For the text-containing cell, return its midpoint in [X, Y] coordinate format. 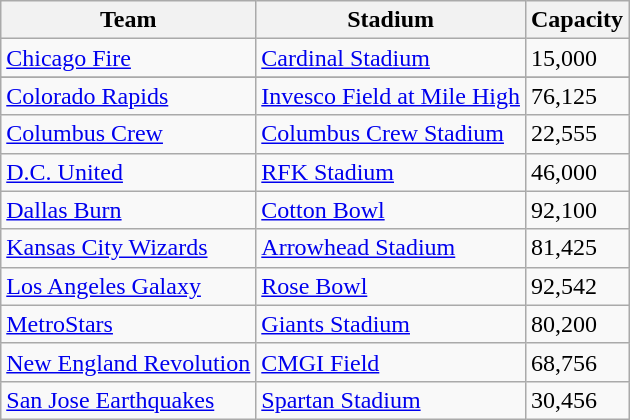
46,000 [576, 172]
Capacity [576, 20]
Team [128, 20]
Dallas Burn [128, 210]
Los Angeles Galaxy [128, 286]
Columbus Crew [128, 134]
68,756 [576, 362]
Arrowhead Stadium [391, 248]
15,000 [576, 58]
81,425 [576, 248]
RFK Stadium [391, 172]
Chicago Fire [128, 58]
Invesco Field at Mile High [391, 96]
Colorado Rapids [128, 96]
MetroStars [128, 324]
Cardinal Stadium [391, 58]
Stadium [391, 20]
D.C. United [128, 172]
Columbus Crew Stadium [391, 134]
CMGI Field [391, 362]
92,100 [576, 210]
Cotton Bowl [391, 210]
New England Revolution [128, 362]
80,200 [576, 324]
76,125 [576, 96]
Kansas City Wizards [128, 248]
Rose Bowl [391, 286]
Spartan Stadium [391, 400]
22,555 [576, 134]
92,542 [576, 286]
San Jose Earthquakes [128, 400]
Giants Stadium [391, 324]
30,456 [576, 400]
